Return the [X, Y] coordinate for the center point of the cell that contains the specified text.  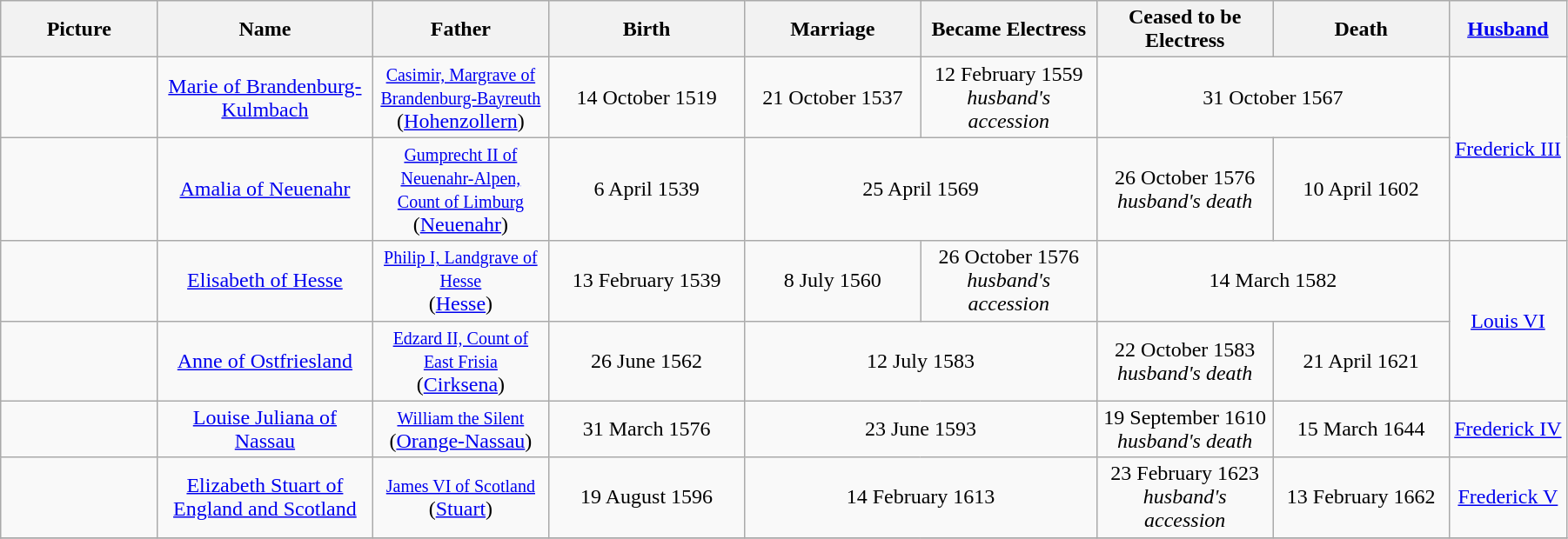
19 August 1596 [647, 497]
21 April 1621 [1361, 361]
12 July 1583 [921, 361]
Frederick III [1507, 150]
Frederick V [1507, 497]
26 October 1576husband's accession [1008, 281]
Frederick IV [1507, 429]
31 March 1576 [647, 429]
Louise Juliana of Nassau [265, 429]
Anne of Ostfriesland [265, 361]
8 July 1560 [833, 281]
Picture [79, 30]
Marie of Brandenburg-Kulmbach [265, 97]
10 April 1602 [1361, 190]
15 March 1644 [1361, 429]
26 June 1562 [647, 361]
19 September 1610husband's death [1184, 429]
13 February 1662 [1361, 497]
14 February 1613 [921, 497]
James VI of Scotland(Stuart) [460, 497]
23 June 1593 [921, 429]
Father [460, 30]
Ceased to be Electress [1184, 30]
William the Silent(Orange-Nassau) [460, 429]
22 October 1583husband's death [1184, 361]
Death [1361, 30]
21 October 1537 [833, 97]
25 April 1569 [921, 190]
Elizabeth Stuart of England and Scotland [265, 497]
14 March 1582 [1272, 281]
Husband [1507, 30]
Name [265, 30]
Casimir, Margrave of Brandenburg-Bayreuth(Hohenzollern) [460, 97]
Birth [647, 30]
Edzard II, Count of East Frisia(Cirksena) [460, 361]
6 April 1539 [647, 190]
23 February 1623husband's accession [1184, 497]
Marriage [833, 30]
Louis VI [1507, 321]
Gumprecht II of Neuenahr-Alpen, Count of Limburg(Neuenahr) [460, 190]
26 October 1576husband's death [1184, 190]
Elisabeth of Hesse [265, 281]
14 October 1519 [647, 97]
Philip I, Landgrave of Hesse(Hesse) [460, 281]
31 October 1567 [1272, 97]
13 February 1539 [647, 281]
12 February 1559husband's accession [1008, 97]
Became Electress [1008, 30]
Amalia of Neuenahr [265, 190]
